Pinpoint the cell where the given text exists, returning its (x, y) midpoint coordinate. 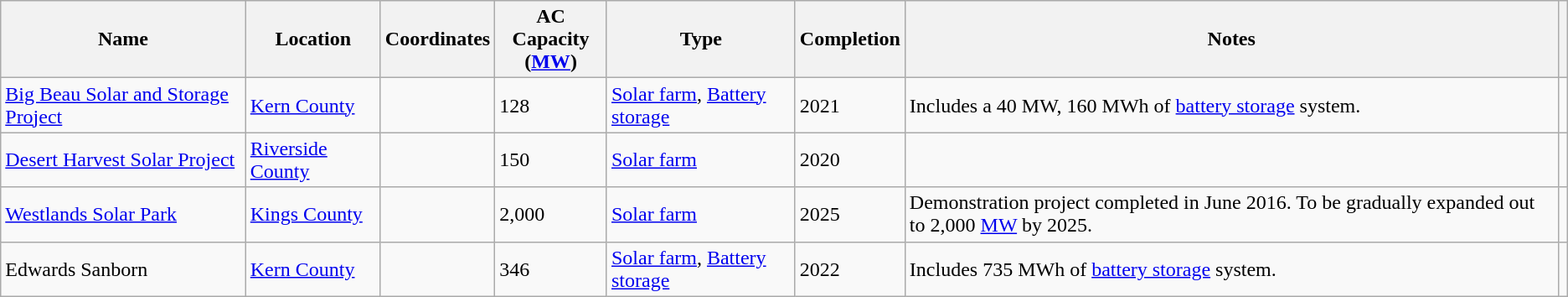
Westlands Solar Park (123, 215)
2025 (849, 215)
Coordinates (437, 39)
Includes a 40 MW, 160 MWh of battery storage system. (1231, 106)
2022 (849, 268)
2020 (849, 159)
Includes 735 MWh of battery storage system. (1231, 268)
150 (551, 159)
2021 (849, 106)
Big Beau Solar and Storage Project (123, 106)
Type (700, 39)
2,000 (551, 215)
Riverside County (313, 159)
Notes (1231, 39)
Desert Harvest Solar Project (123, 159)
Location (313, 39)
AC Capacity(MW) (551, 39)
Edwards Sanborn (123, 268)
346 (551, 268)
128 (551, 106)
Name (123, 39)
Demonstration project completed in June 2016. To be gradually expanded out to 2,000 MW by 2025. (1231, 215)
Completion (849, 39)
Kings County (313, 215)
